Locate the cell with the specified text and output its [X, Y] center coordinate. 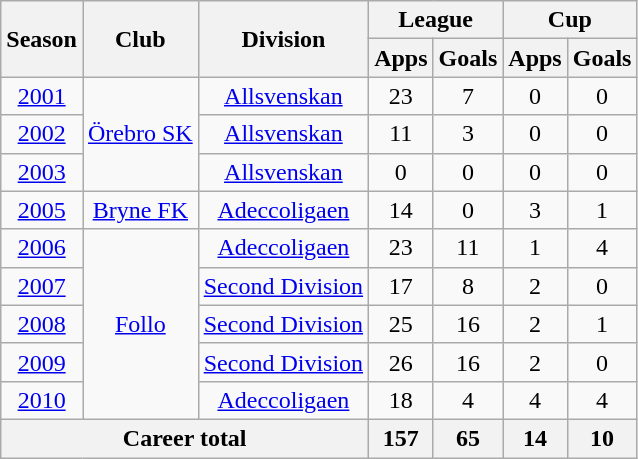
7 [468, 96]
2003 [42, 172]
Örebro SK [140, 134]
2005 [42, 210]
2007 [42, 286]
Cup [570, 20]
2008 [42, 324]
18 [401, 400]
2006 [42, 248]
157 [401, 438]
2002 [42, 134]
Division [283, 39]
26 [401, 362]
2009 [42, 362]
2010 [42, 400]
10 [602, 438]
17 [401, 286]
Bryne FK [140, 210]
25 [401, 324]
Career total [185, 438]
8 [468, 286]
Club [140, 39]
League [436, 20]
Season [42, 39]
2001 [42, 96]
65 [468, 438]
Follo [140, 324]
